Extract the (x, y) coordinate from the center of the cell holding the provided text.  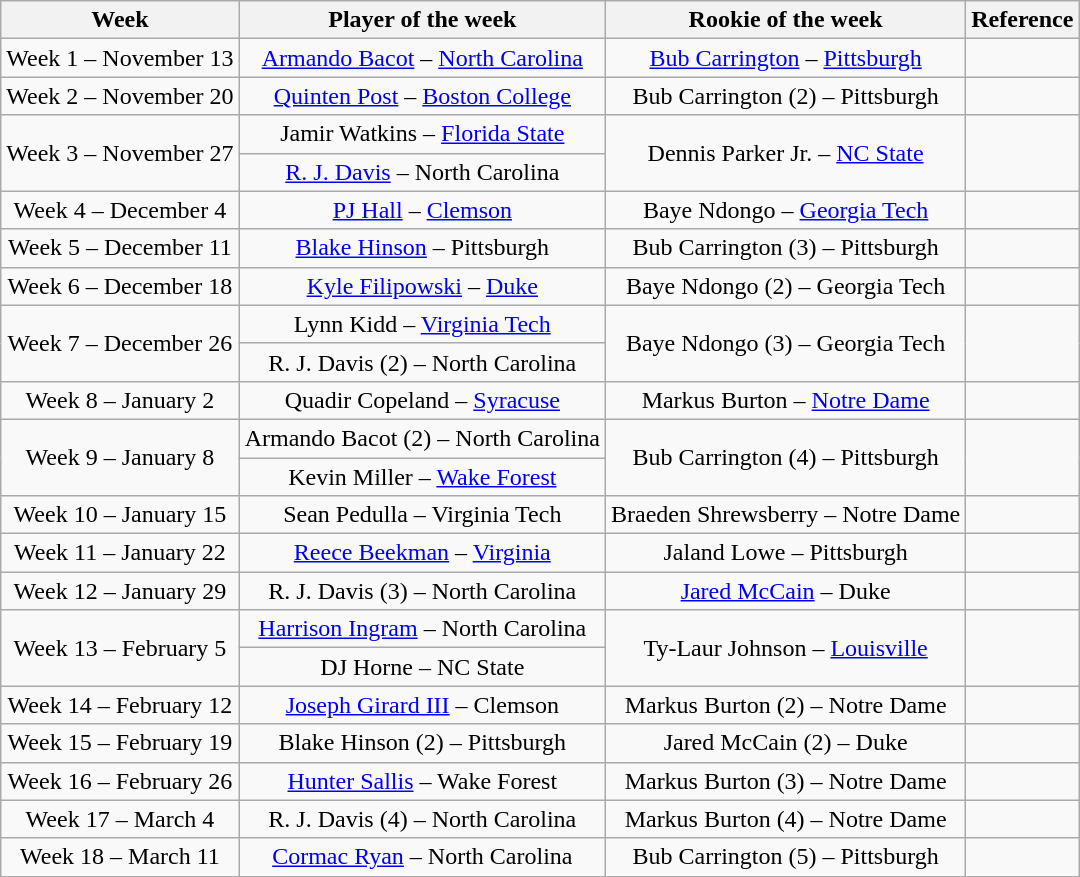
R. J. Davis (4) – North Carolina (422, 819)
Armando Bacot – North Carolina (422, 58)
R. J. Davis – North Carolina (422, 172)
DJ Horne – NC State (422, 667)
Markus Burton – Notre Dame (785, 400)
Kevin Miller – Wake Forest (422, 477)
Week 18 – March 11 (120, 857)
Jaland Lowe – Pittsburgh (785, 553)
Week 15 – February 19 (120, 743)
Quinten Post – Boston College (422, 96)
Jared McCain (2) – Duke (785, 743)
Armando Bacot (2) – North Carolina (422, 438)
Week 8 – January 2 (120, 400)
Week 11 – January 22 (120, 553)
Ty-Laur Johnson – Louisville (785, 648)
Week 14 – February 12 (120, 705)
Hunter Sallis – Wake Forest (422, 781)
Reece Beekman – Virginia (422, 553)
Week 5 – December 11 (120, 248)
Player of the week (422, 20)
Blake Hinson (2) – Pittsburgh (422, 743)
Bub Carrington (5) – Pittsburgh (785, 857)
Baye Ndongo – Georgia Tech (785, 210)
Lynn Kidd – Virginia Tech (422, 324)
Week 4 – December 4 (120, 210)
Dennis Parker Jr. – NC State (785, 153)
R. J. Davis (3) – North Carolina (422, 591)
Week (120, 20)
Week 1 – November 13 (120, 58)
Kyle Filipowski – Duke (422, 286)
Sean Pedulla – Virginia Tech (422, 515)
Blake Hinson – Pittsburgh (422, 248)
Week 10 – January 15 (120, 515)
R. J. Davis (2) – North Carolina (422, 362)
Cormac Ryan – North Carolina (422, 857)
Week 17 – March 4 (120, 819)
Rookie of the week (785, 20)
Quadir Copeland – Syracuse (422, 400)
Baye Ndongo (3) – Georgia Tech (785, 343)
Bub Carrington (4) – Pittsburgh (785, 457)
Reference (1022, 20)
Bub Carrington (2) – Pittsburgh (785, 96)
Week 16 – February 26 (120, 781)
Markus Burton (2) – Notre Dame (785, 705)
Braeden Shrewsberry – Notre Dame (785, 515)
Harrison Ingram – North Carolina (422, 629)
PJ Hall – Clemson (422, 210)
Week 13 – February 5 (120, 648)
Markus Burton (4) – Notre Dame (785, 819)
Baye Ndongo (2) – Georgia Tech (785, 286)
Week 12 – January 29 (120, 591)
Joseph Girard III – Clemson (422, 705)
Week 9 – January 8 (120, 457)
Week 7 – December 26 (120, 343)
Bub Carrington (3) – Pittsburgh (785, 248)
Bub Carrington – Pittsburgh (785, 58)
Week 3 – November 27 (120, 153)
Jamir Watkins – Florida State (422, 134)
Jared McCain – Duke (785, 591)
Week 6 – December 18 (120, 286)
Week 2 – November 20 (120, 96)
Markus Burton (3) – Notre Dame (785, 781)
